From the cell containing the given text, extract its center point as [x, y] coordinate. 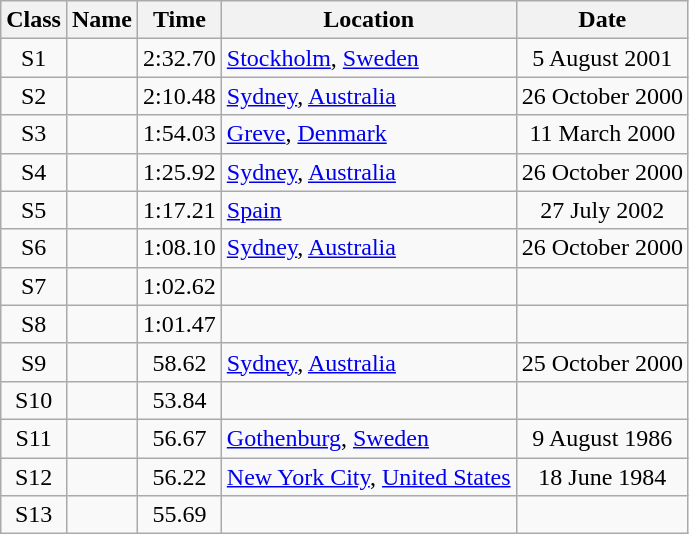
1:01.47 [180, 324]
56.22 [180, 477]
Greve, Denmark [368, 134]
S11 [34, 438]
Name [102, 20]
Location [368, 20]
New York City, United States [368, 477]
58.62 [180, 362]
S4 [34, 172]
S7 [34, 286]
2:10.48 [180, 96]
S2 [34, 96]
Gothenburg, Sweden [368, 438]
S3 [34, 134]
Class [34, 20]
S5 [34, 210]
11 March 2000 [602, 134]
2:32.70 [180, 58]
1:02.62 [180, 286]
Date [602, 20]
S6 [34, 248]
S10 [34, 400]
53.84 [180, 400]
Stockholm, Sweden [368, 58]
27 July 2002 [602, 210]
S13 [34, 515]
1:17.21 [180, 210]
55.69 [180, 515]
S8 [34, 324]
Time [180, 20]
S12 [34, 477]
Spain [368, 210]
S9 [34, 362]
9 August 1986 [602, 438]
1:08.10 [180, 248]
5 August 2001 [602, 58]
25 October 2000 [602, 362]
56.67 [180, 438]
18 June 1984 [602, 477]
S1 [34, 58]
1:25.92 [180, 172]
1:54.03 [180, 134]
